Output the [X, Y] coordinate of the center of the cell containing the given text.  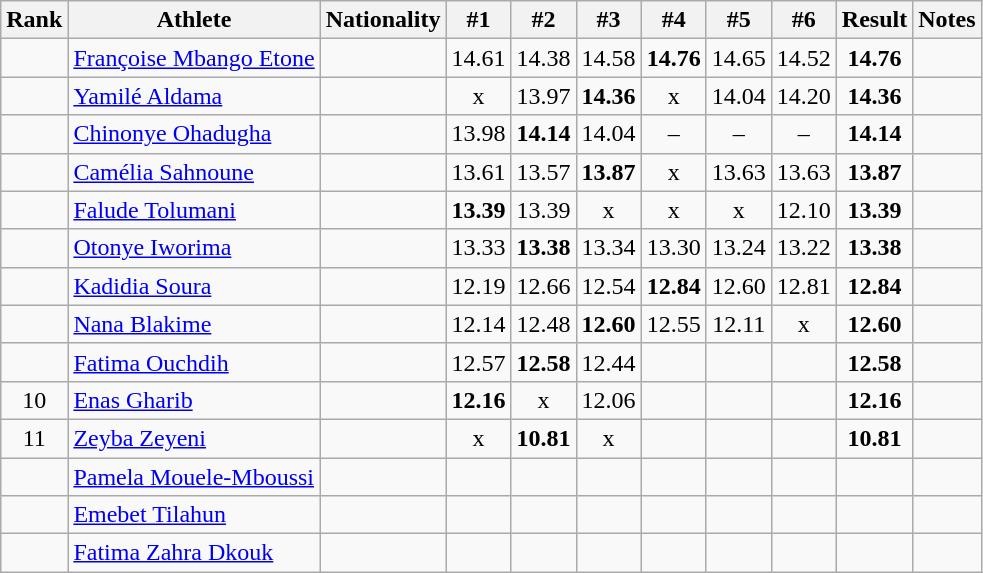
13.34 [608, 248]
Athlete [194, 20]
Falude Tolumani [194, 210]
#5 [738, 20]
Otonye Iworima [194, 248]
12.06 [608, 400]
Françoise Mbango Etone [194, 58]
Camélia Sahnoune [194, 172]
12.14 [478, 324]
13.57 [544, 172]
13.22 [804, 248]
Kadidia Soura [194, 286]
12.57 [478, 362]
12.66 [544, 286]
13.98 [478, 134]
12.81 [804, 286]
Nana Blakime [194, 324]
#2 [544, 20]
14.38 [544, 58]
#1 [478, 20]
Notes [947, 20]
12.10 [804, 210]
12.11 [738, 324]
12.48 [544, 324]
12.19 [478, 286]
12.54 [608, 286]
Result [874, 20]
Chinonye Ohadugha [194, 134]
11 [34, 438]
Fatima Ouchdih [194, 362]
Pamela Mouele-Mboussi [194, 477]
#4 [674, 20]
Fatima Zahra Dkouk [194, 553]
Enas Gharib [194, 400]
14.58 [608, 58]
Emebet Tilahun [194, 515]
14.65 [738, 58]
13.30 [674, 248]
14.61 [478, 58]
10 [34, 400]
13.33 [478, 248]
Zeyba Zeyeni [194, 438]
Rank [34, 20]
14.20 [804, 96]
Yamilé Aldama [194, 96]
13.61 [478, 172]
13.97 [544, 96]
#3 [608, 20]
Nationality [383, 20]
12.55 [674, 324]
13.24 [738, 248]
12.44 [608, 362]
#6 [804, 20]
14.52 [804, 58]
